Identify which cell holds the provided text, then report its [X, Y] central coordinate. 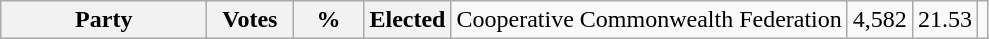
Votes [250, 20]
Elected [408, 20]
% [328, 20]
Party [104, 20]
21.53 [944, 20]
Cooperative Commonwealth Federation [649, 20]
4,582 [880, 20]
